Search for the cell housing the specified text and yield its [X, Y] center coordinate. 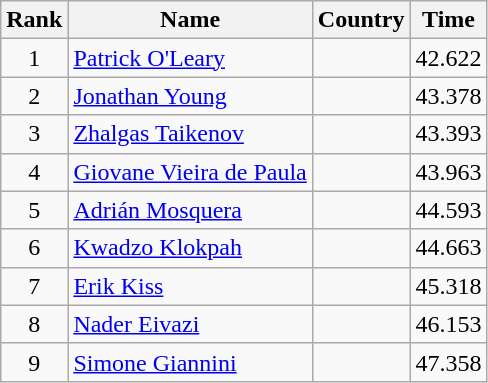
Simone Giannini [190, 362]
44.593 [448, 210]
44.663 [448, 248]
5 [34, 210]
Nader Eivazi [190, 324]
4 [34, 172]
Kwadzo Klokpah [190, 248]
9 [34, 362]
6 [34, 248]
43.378 [448, 96]
Adrián Mosquera [190, 210]
Time [448, 20]
43.393 [448, 134]
46.153 [448, 324]
42.622 [448, 58]
7 [34, 286]
45.318 [448, 286]
Giovane Vieira de Paula [190, 172]
Name [190, 20]
Zhalgas Taikenov [190, 134]
Patrick O'Leary [190, 58]
2 [34, 96]
47.358 [448, 362]
8 [34, 324]
Rank [34, 20]
43.963 [448, 172]
Jonathan Young [190, 96]
3 [34, 134]
Country [361, 20]
Erik Kiss [190, 286]
1 [34, 58]
